Search for the cell housing the specified text and yield its [X, Y] center coordinate. 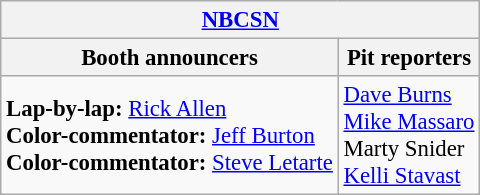
Booth announcers [170, 58]
Pit reporters [409, 58]
Lap-by-lap: Rick AllenColor-commentator: Jeff BurtonColor-commentator: Steve Letarte [170, 136]
NBCSN [240, 20]
Dave BurnsMike MassaroMarty SniderKelli Stavast [409, 136]
